Return [x, y] of the center of cell containing provided text 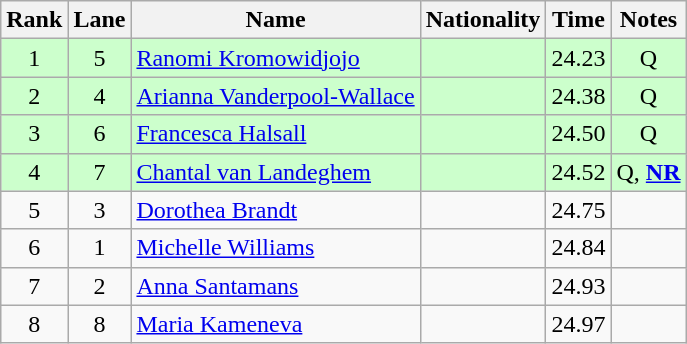
24.93 [578, 286]
Ranomi Kromowidjojo [276, 58]
24.50 [578, 134]
24.97 [578, 324]
Dorothea Brandt [276, 210]
Rank [34, 20]
Lane [100, 20]
Chantal van Landeghem [276, 172]
Name [276, 20]
Q, NR [648, 172]
24.38 [578, 96]
Maria Kameneva [276, 324]
24.75 [578, 210]
Notes [648, 20]
Time [578, 20]
Francesca Halsall [276, 134]
Arianna Vanderpool-Wallace [276, 96]
24.84 [578, 248]
Michelle Williams [276, 248]
Anna Santamans [276, 286]
24.52 [578, 172]
24.23 [578, 58]
Nationality [483, 20]
